Determine the [X, Y] coordinate at the center of the cell enclosing the given text.  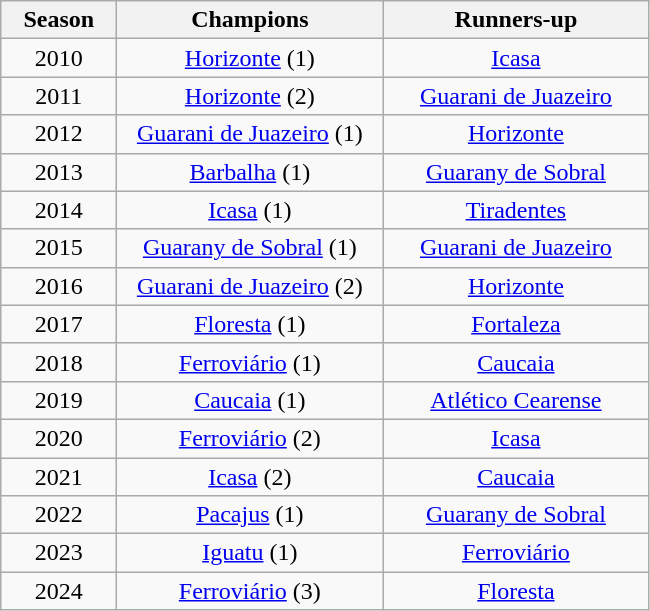
2020 [59, 438]
Guarani de Juazeiro (1) [250, 134]
Icasa (1) [250, 210]
2018 [59, 362]
Horizonte (2) [250, 96]
2012 [59, 134]
Ferroviário (1) [250, 362]
2013 [59, 172]
Ferroviário (3) [250, 591]
Floresta [516, 591]
2011 [59, 96]
Floresta (1) [250, 324]
2022 [59, 515]
Atlético Cearense [516, 400]
Horizonte (1) [250, 58]
2015 [59, 248]
2023 [59, 553]
Iguatu (1) [250, 553]
2014 [59, 210]
2024 [59, 591]
Barbalha (1) [250, 172]
2010 [59, 58]
Ferroviário [516, 553]
Season [59, 20]
Tiradentes [516, 210]
2021 [59, 477]
Pacajus (1) [250, 515]
2017 [59, 324]
Ferroviário (2) [250, 438]
2016 [59, 286]
Runners-up [516, 20]
Icasa (2) [250, 477]
Guarani de Juazeiro (2) [250, 286]
Caucaia (1) [250, 400]
2019 [59, 400]
Champions [250, 20]
Fortaleza [516, 324]
Guarany de Sobral (1) [250, 248]
